Identify which cell holds the provided text, then report its [x, y] central coordinate. 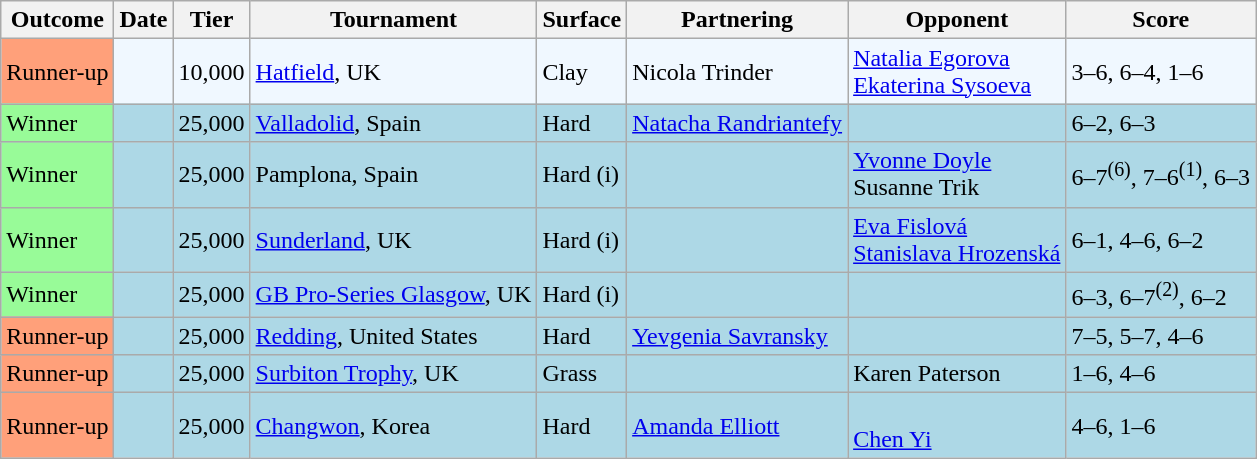
6–2, 6–3 [1161, 123]
Date [144, 20]
Pamplona, Spain [394, 174]
Karen Paterson [957, 374]
7–5, 5–7, 4–6 [1161, 336]
Clay [582, 72]
Surbiton Trophy, UK [394, 374]
Nicola Trinder [738, 72]
Natalia Egorova Ekaterina Sysoeva [957, 72]
Tier [212, 20]
Hatfield, UK [394, 72]
Chen Yi [957, 426]
Tournament [394, 20]
4–6, 1–6 [1161, 426]
6–1, 4–6, 6–2 [1161, 240]
Yevgenia Savransky [738, 336]
Opponent [957, 20]
3–6, 6–4, 1–6 [1161, 72]
Amanda Elliott [738, 426]
Surface [582, 20]
1–6, 4–6 [1161, 374]
6–7(6), 7–6(1), 6–3 [1161, 174]
Changwon, Korea [394, 426]
6–3, 6–7(2), 6–2 [1161, 294]
Yvonne Doyle Susanne Trik [957, 174]
Eva Fislová Stanislava Hrozenská [957, 240]
Score [1161, 20]
Natacha Randriantefy [738, 123]
Outcome [58, 20]
GB Pro-Series Glasgow, UK [394, 294]
Grass [582, 374]
10,000 [212, 72]
Sunderland, UK [394, 240]
Redding, United States [394, 336]
Partnering [738, 20]
Valladolid, Spain [394, 123]
